Identify which cell holds the provided text, then report its [X, Y] central coordinate. 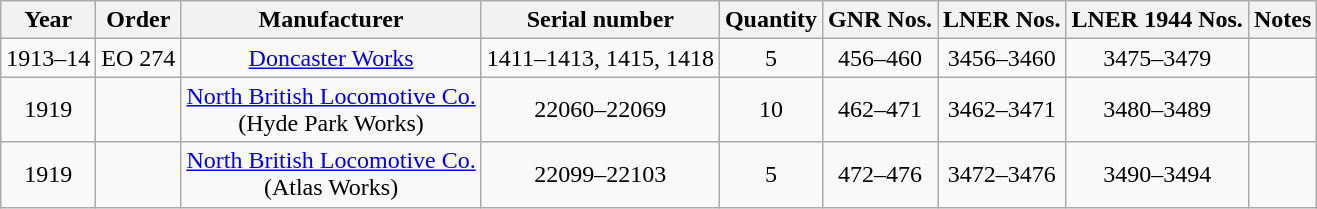
3475–3479 [1157, 58]
1411–1413, 1415, 1418 [600, 58]
North British Locomotive Co.(Atlas Works) [331, 174]
3456–3460 [1002, 58]
462–471 [880, 110]
Manufacturer [331, 20]
LNER 1944 Nos. [1157, 20]
Doncaster Works [331, 58]
Year [48, 20]
3462–3471 [1002, 110]
3490–3494 [1157, 174]
10 [770, 110]
Order [138, 20]
22060–22069 [600, 110]
LNER Nos. [1002, 20]
3472–3476 [1002, 174]
456–460 [880, 58]
3480–3489 [1157, 110]
1913–14 [48, 58]
22099–22103 [600, 174]
Serial number [600, 20]
North British Locomotive Co.(Hyde Park Works) [331, 110]
Notes [1282, 20]
GNR Nos. [880, 20]
Quantity [770, 20]
472–476 [880, 174]
EO 274 [138, 58]
